Provide the (x, y) coordinate of the cell's center where the given text is located.  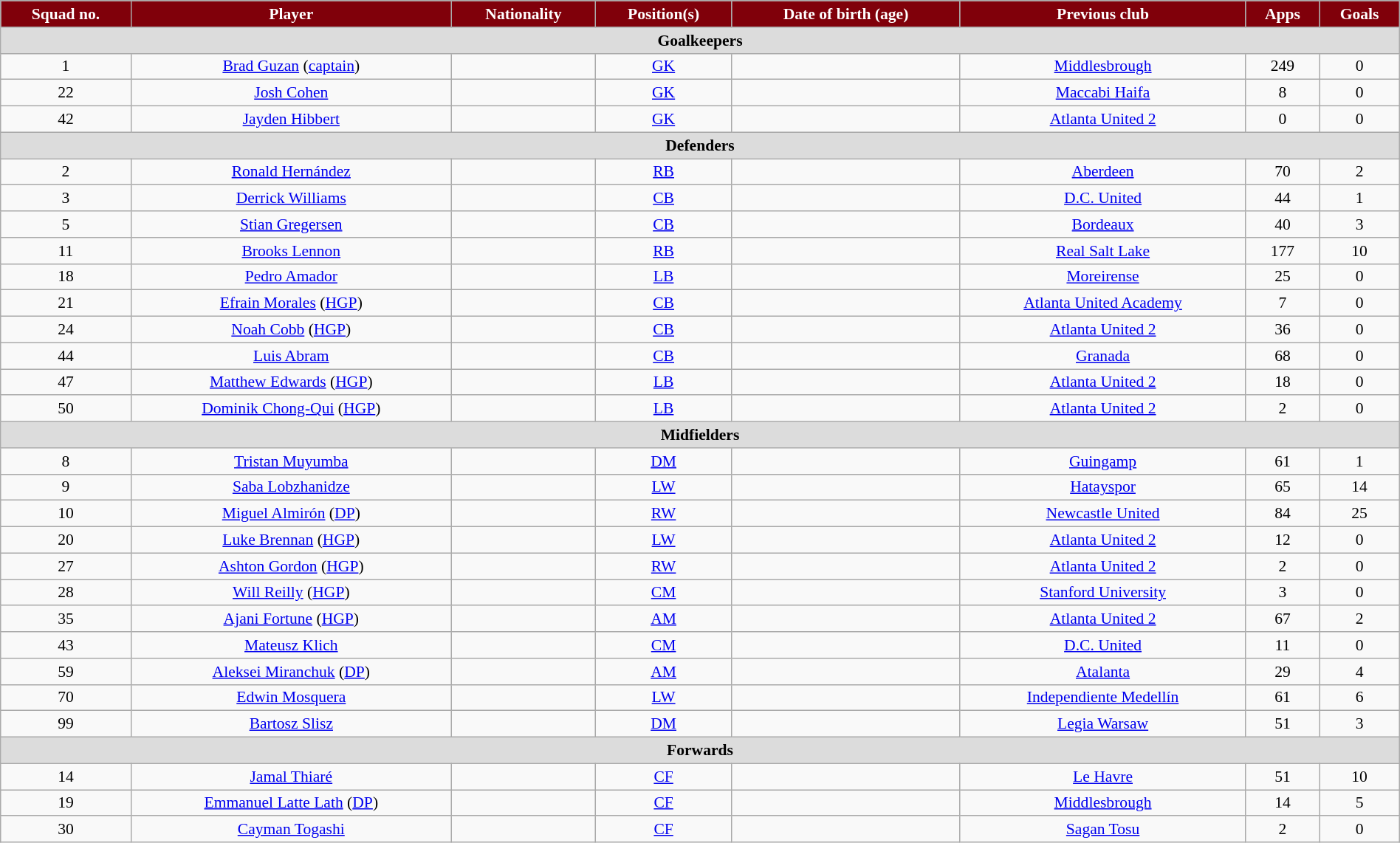
Bordeaux (1103, 224)
Efrain Morales (HGP) (291, 303)
Derrick Williams (291, 199)
Luis Abram (291, 356)
Sagan Tosu (1103, 830)
99 (66, 724)
40 (1283, 224)
Bartosz Slisz (291, 724)
Squad no. (66, 14)
68 (1283, 356)
27 (66, 566)
67 (1283, 619)
7 (1283, 303)
Emmanuel Latte Lath (DP) (291, 803)
30 (66, 830)
Tristan Muyumba (291, 461)
Cayman Togashi (291, 830)
Defenders (700, 145)
Hatayspor (1103, 487)
36 (1283, 330)
Midfielders (700, 435)
Forwards (700, 751)
Atlanta United Academy (1103, 303)
24 (66, 330)
Luke Brennan (HGP) (291, 540)
Will Reilly (HGP) (291, 593)
Date of birth (age) (846, 14)
Ashton Gordon (HGP) (291, 566)
Mateusz Klich (291, 645)
Aberdeen (1103, 172)
Apps (1283, 14)
42 (66, 120)
Nationality (523, 14)
Legia Warsaw (1103, 724)
22 (66, 93)
Pedro Amador (291, 277)
Brad Guzan (captain) (291, 66)
43 (66, 645)
21 (66, 303)
Previous club (1103, 14)
Jayden Hibbert (291, 120)
84 (1283, 514)
Stian Gregersen (291, 224)
Atalanta (1103, 672)
4 (1359, 672)
Position(s) (663, 14)
Noah Cobb (HGP) (291, 330)
Goalkeepers (700, 41)
Independiente Medellín (1103, 698)
Player (291, 14)
Aleksei Miranchuk (DP) (291, 672)
35 (66, 619)
20 (66, 540)
6 (1359, 698)
50 (66, 409)
9 (66, 487)
Ronald Hernández (291, 172)
Guingamp (1103, 461)
Moreirense (1103, 277)
Miguel Almirón (DP) (291, 514)
Saba Lobzhanidze (291, 487)
47 (66, 382)
Brooks Lennon (291, 251)
29 (1283, 672)
Real Salt Lake (1103, 251)
Stanford University (1103, 593)
19 (66, 803)
177 (1283, 251)
Josh Cohen (291, 93)
Maccabi Haifa (1103, 93)
28 (66, 593)
Le Havre (1103, 777)
Goals (1359, 14)
Granada (1103, 356)
Newcastle United (1103, 514)
65 (1283, 487)
Ajani Fortune (HGP) (291, 619)
Jamal Thiaré (291, 777)
Edwin Mosquera (291, 698)
12 (1283, 540)
Matthew Edwards (HGP) (291, 382)
59 (66, 672)
249 (1283, 66)
Dominik Chong-Qui (HGP) (291, 409)
